Output the [X, Y] coordinate of the center of the cell containing the given text.  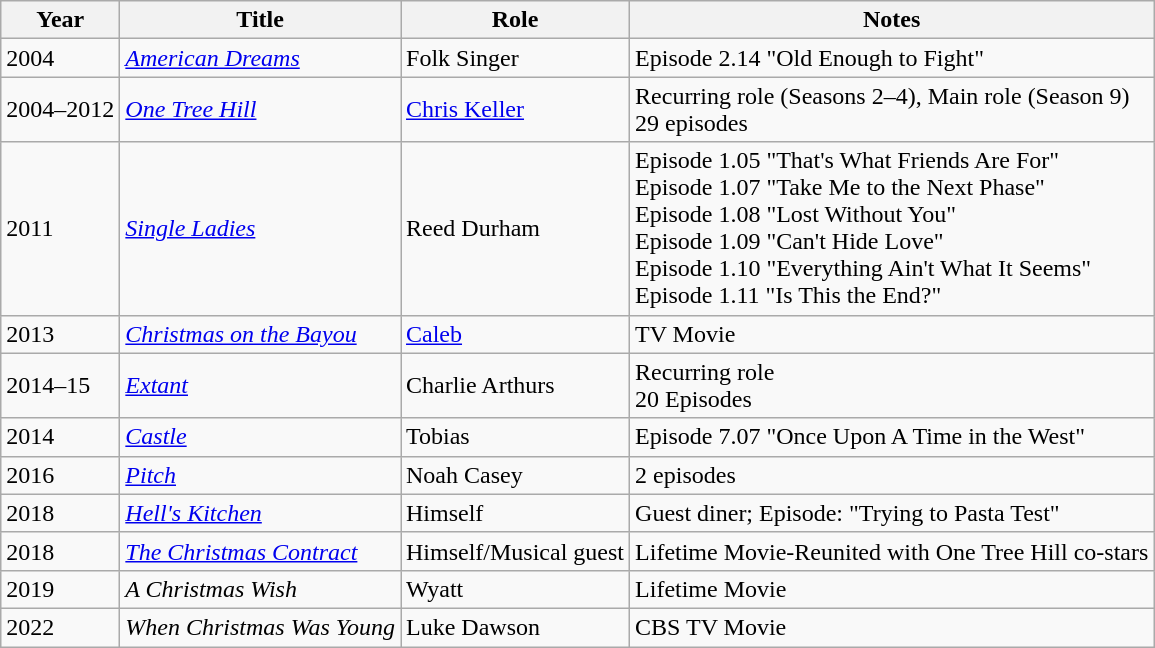
2004 [60, 58]
2004–2012 [60, 110]
Folk Singer [514, 58]
Extant [260, 386]
2013 [60, 334]
The Christmas Contract [260, 551]
Noah Casey [514, 475]
Recurring role (Seasons 2–4), Main role (Season 9) 29 episodes [892, 110]
When Christmas Was Young [260, 627]
Himself [514, 513]
2011 [60, 228]
2016 [60, 475]
TV Movie [892, 334]
Single Ladies [260, 228]
Chris Keller [514, 110]
Role [514, 20]
Title [260, 20]
Lifetime Movie [892, 589]
Episode 7.07 "Once Upon A Time in the West" [892, 437]
2014 [60, 437]
Tobias [514, 437]
2019 [60, 589]
Reed Durham [514, 228]
Luke Dawson [514, 627]
American Dreams [260, 58]
Hell's Kitchen [260, 513]
Christmas on the Bayou [260, 334]
Himself/Musical guest [514, 551]
2014–15 [60, 386]
Caleb [514, 334]
Wyatt [514, 589]
Pitch [260, 475]
2 episodes [892, 475]
2022 [60, 627]
Charlie Arthurs [514, 386]
Year [60, 20]
Castle [260, 437]
A Christmas Wish [260, 589]
One Tree Hill [260, 110]
CBS TV Movie [892, 627]
Episode 2.14 "Old Enough to Fight" [892, 58]
Notes [892, 20]
Recurring role 20 Episodes [892, 386]
Guest diner; Episode: "Trying to Pasta Test" [892, 513]
Lifetime Movie-Reunited with One Tree Hill co-stars [892, 551]
